Output the (x, y) coordinate of the center of the cell containing the given text.  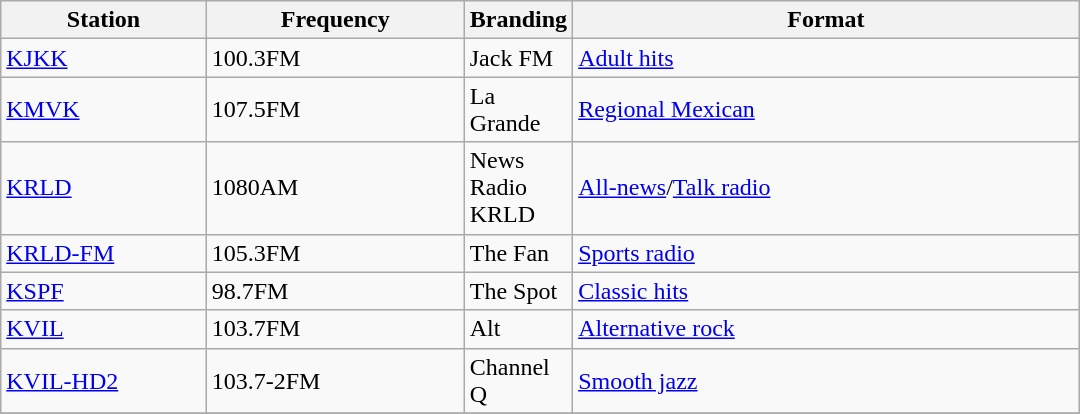
La Grande (518, 110)
Station (104, 20)
Smooth jazz (826, 380)
KVIL-HD2 (104, 380)
103.7FM (335, 329)
KRLD-FM (104, 253)
100.3FM (335, 58)
KJKK (104, 58)
The Spot (518, 291)
98.7FM (335, 291)
Regional Mexican (826, 110)
Classic hits (826, 291)
Alt (518, 329)
Channel Q (518, 380)
105.3FM (335, 253)
KMVK (104, 110)
Adult hits (826, 58)
The Fan (518, 253)
Alternative rock (826, 329)
News Radio KRLD (518, 188)
1080AM (335, 188)
Frequency (335, 20)
KSPF (104, 291)
KVIL (104, 329)
103.7-2FM (335, 380)
Sports radio (826, 253)
Jack FM (518, 58)
107.5FM (335, 110)
KRLD (104, 188)
Format (826, 20)
Branding (518, 20)
All-news/Talk radio (826, 188)
